Locate the cell with the specified text and output its [X, Y] center coordinate. 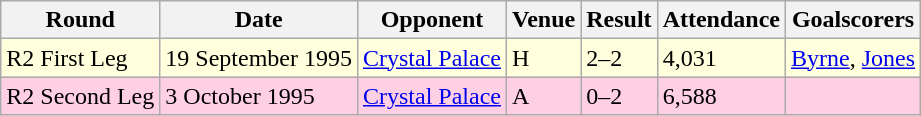
R2 First Leg [80, 58]
A [544, 96]
Result [619, 20]
3 October 1995 [259, 96]
6,588 [721, 96]
2–2 [619, 58]
Attendance [721, 20]
0–2 [619, 96]
Round [80, 20]
Byrne, Jones [854, 58]
R2 Second Leg [80, 96]
19 September 1995 [259, 58]
Date [259, 20]
Goalscorers [854, 20]
4,031 [721, 58]
Opponent [432, 20]
Venue [544, 20]
H [544, 58]
